Search for the cell housing the specified text and yield its [x, y] center coordinate. 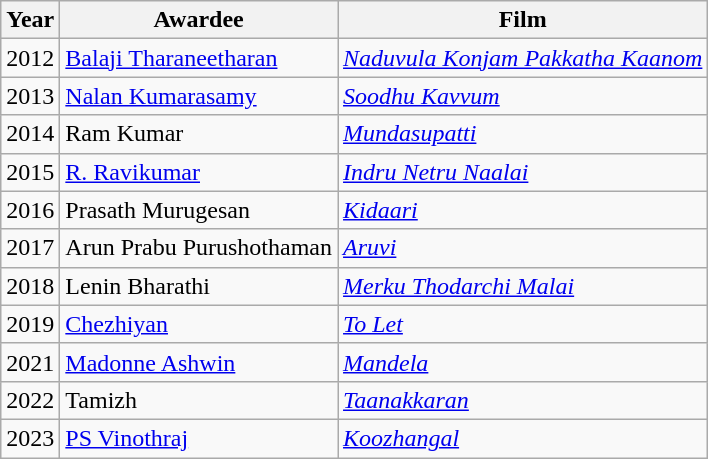
Naduvula Konjam Pakkatha Kaanom [523, 58]
2014 [30, 134]
Indru Netru Naalai [523, 172]
Soodhu Kavvum [523, 96]
Mandela [523, 362]
2022 [30, 400]
2023 [30, 438]
R. Ravikumar [199, 172]
2017 [30, 248]
Koozhangal [523, 438]
Prasath Murugesan [199, 210]
Arun Prabu Purushothaman [199, 248]
Ram Kumar [199, 134]
2021 [30, 362]
2018 [30, 286]
2016 [30, 210]
2012 [30, 58]
2013 [30, 96]
Merku Thodarchi Malai [523, 286]
2015 [30, 172]
PS Vinothraj [199, 438]
Awardee [199, 20]
Film [523, 20]
To Let [523, 324]
Taanakkaran [523, 400]
Madonne Ashwin [199, 362]
Aruvi [523, 248]
Chezhiyan [199, 324]
Kidaari [523, 210]
Mundasupatti [523, 134]
Lenin Bharathi [199, 286]
Balaji Tharaneetharan [199, 58]
Year [30, 20]
Nalan Kumarasamy [199, 96]
2019 [30, 324]
Tamizh [199, 400]
